Determine the (x, y) coordinate at the center of the cell enclosing the given text.  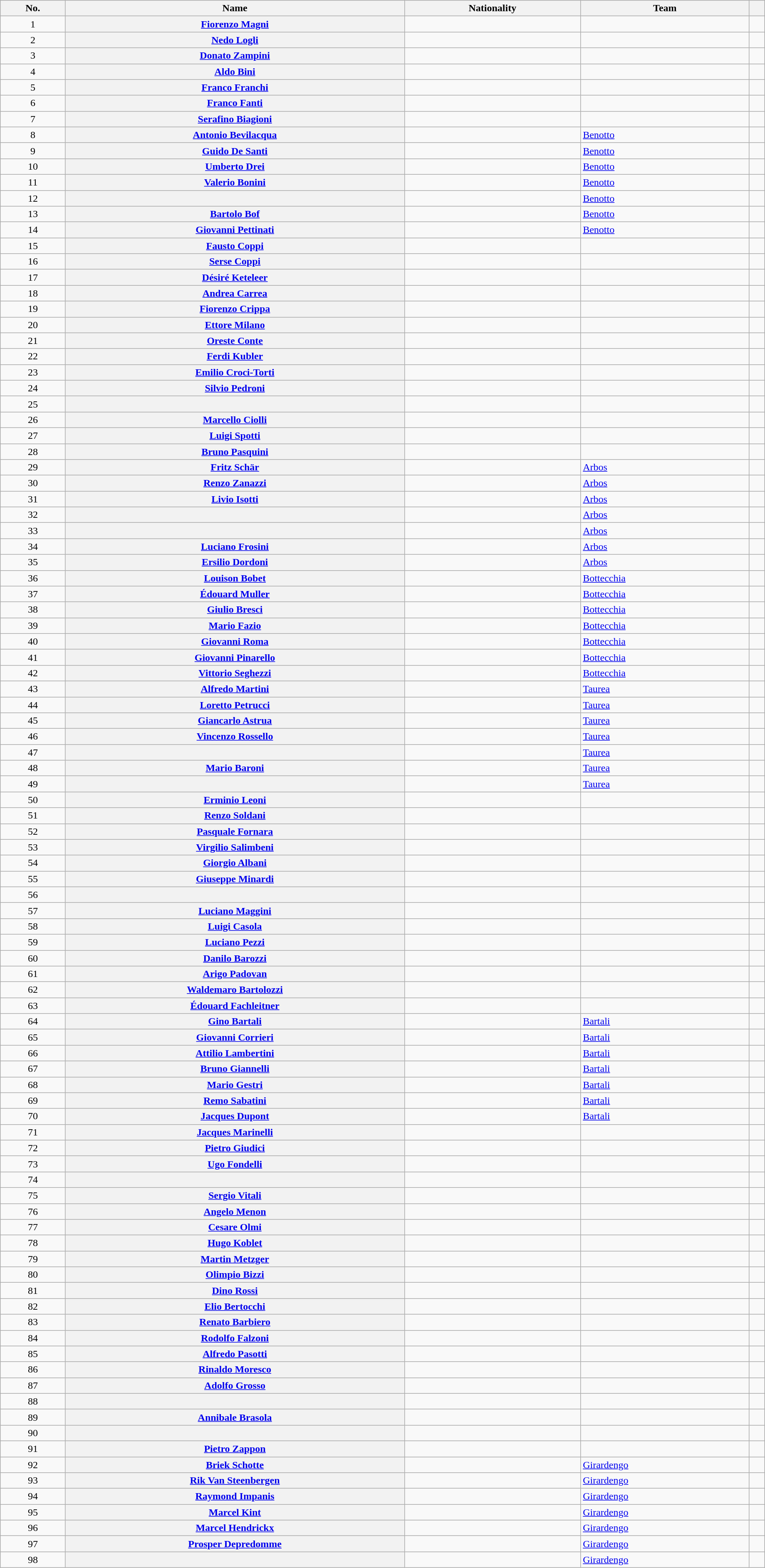
22 (33, 356)
Team (665, 8)
Danilo Barozzi (235, 958)
Rodolfo Falzoni (235, 1338)
16 (33, 262)
84 (33, 1338)
Jacques Marinelli (235, 1132)
75 (33, 1195)
21 (33, 341)
68 (33, 1085)
83 (33, 1322)
17 (33, 277)
38 (33, 610)
70 (33, 1116)
Gino Bartali (235, 1021)
53 (33, 847)
Vittorio Seghezzi (235, 673)
Ugo Fondelli (235, 1164)
64 (33, 1021)
66 (33, 1053)
60 (33, 958)
Alfredo Pasotti (235, 1354)
72 (33, 1148)
Olimpio Bizzi (235, 1275)
71 (33, 1132)
Raymond Impanis (235, 1496)
29 (33, 467)
24 (33, 388)
98 (33, 1560)
40 (33, 641)
52 (33, 831)
33 (33, 531)
93 (33, 1481)
Mario Gestri (235, 1085)
Renzo Zanazzi (235, 483)
Marcello Ciolli (235, 420)
51 (33, 816)
81 (33, 1291)
Luciano Maggini (235, 910)
77 (33, 1227)
10 (33, 166)
96 (33, 1528)
Donato Zampini (235, 56)
Adolfo Grosso (235, 1385)
Andrea Carrea (235, 293)
43 (33, 689)
Angelo Menon (235, 1212)
46 (33, 737)
59 (33, 942)
Silvio Pedroni (235, 388)
Édouard Muller (235, 594)
37 (33, 594)
Louison Bobet (235, 578)
Erminio Leoni (235, 800)
4 (33, 72)
Ferdi Kubler (235, 356)
Rinaldo Moresco (235, 1370)
Elio Bertocchi (235, 1306)
20 (33, 325)
Mario Baroni (235, 768)
89 (33, 1417)
No. (33, 8)
91 (33, 1449)
Hugo Koblet (235, 1243)
Giovanni Roma (235, 641)
92 (33, 1464)
3 (33, 56)
61 (33, 974)
26 (33, 420)
Briek Schotte (235, 1464)
Antonio Bevilacqua (235, 135)
80 (33, 1275)
8 (33, 135)
67 (33, 1069)
82 (33, 1306)
30 (33, 483)
Martin Metzger (235, 1259)
19 (33, 309)
Fausto Coppi (235, 246)
Annibale Brasola (235, 1417)
42 (33, 673)
Jacques Dupont (235, 1116)
58 (33, 926)
Giancarlo Astrua (235, 721)
Luciano Frosini (235, 547)
50 (33, 800)
Bruno Pasquini (235, 451)
Serafino Biagioni (235, 119)
63 (33, 1006)
Bruno Giannelli (235, 1069)
Renato Barbiero (235, 1322)
Attilio Lambertini (235, 1053)
2 (33, 40)
Marcel Hendrickx (235, 1528)
Serse Coppi (235, 262)
7 (33, 119)
Désiré Keteleer (235, 277)
65 (33, 1037)
Fiorenzo Magni (235, 24)
Livio Isotti (235, 499)
27 (33, 435)
Mario Fazio (235, 626)
Giovanni Pettinati (235, 230)
Fritz Schär (235, 467)
Remo Sabatini (235, 1101)
Umberto Drei (235, 166)
Aldo Bini (235, 72)
Emilio Croci-Torti (235, 372)
Franco Franchi (235, 87)
90 (33, 1433)
23 (33, 372)
55 (33, 879)
18 (33, 293)
47 (33, 752)
39 (33, 626)
87 (33, 1385)
32 (33, 515)
Arigo Padovan (235, 974)
1 (33, 24)
Cesare Olmi (235, 1227)
Giorgio Albani (235, 863)
Giovanni Pinarello (235, 657)
12 (33, 198)
34 (33, 547)
Pietro Giudici (235, 1148)
Dino Rossi (235, 1291)
Alfredo Martini (235, 689)
85 (33, 1354)
11 (33, 182)
Guido De Santi (235, 151)
45 (33, 721)
36 (33, 578)
Pietro Zappon (235, 1449)
86 (33, 1370)
94 (33, 1496)
88 (33, 1401)
Rik Van Steenbergen (235, 1481)
13 (33, 214)
Luigi Casola (235, 926)
95 (33, 1512)
Luciano Pezzi (235, 942)
35 (33, 562)
Ettore Milano (235, 325)
41 (33, 657)
Fiorenzo Crippa (235, 309)
Luigi Spotti (235, 435)
25 (33, 404)
56 (33, 895)
69 (33, 1101)
9 (33, 151)
54 (33, 863)
Prosper Depredomme (235, 1544)
Nationality (493, 8)
Marcel Kint (235, 1512)
Nedo Logli (235, 40)
31 (33, 499)
Bartolo Bof (235, 214)
Waldemaro Bartolozzi (235, 990)
79 (33, 1259)
Ersilio Dordoni (235, 562)
97 (33, 1544)
Valerio Bonini (235, 182)
Name (235, 8)
48 (33, 768)
Oreste Conte (235, 341)
Franco Fanti (235, 103)
44 (33, 705)
Virgilio Salimbeni (235, 847)
78 (33, 1243)
5 (33, 87)
15 (33, 246)
Renzo Soldani (235, 816)
Édouard Fachleitner (235, 1006)
Giovanni Corrieri (235, 1037)
6 (33, 103)
28 (33, 451)
57 (33, 910)
Giuseppe Minardi (235, 879)
49 (33, 784)
Loretto Petrucci (235, 705)
14 (33, 230)
74 (33, 1180)
Vincenzo Rossello (235, 737)
Pasquale Fornara (235, 831)
Giulio Bresci (235, 610)
73 (33, 1164)
76 (33, 1212)
62 (33, 990)
Sergio Vitali (235, 1195)
